From the cell containing the given text, extract its center point as (X, Y) coordinate. 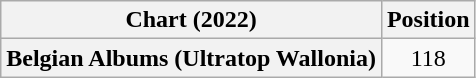
118 (428, 58)
Position (428, 20)
Chart (2022) (192, 20)
Belgian Albums (Ultratop Wallonia) (192, 58)
